Return the [X, Y] coordinate for the center point of the cell that contains the specified text.  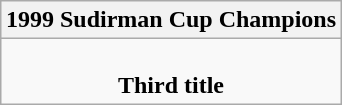
1999 Sudirman Cup Champions [170, 20]
Third title [170, 72]
